Identify which cell holds the provided text, then report its (X, Y) central coordinate. 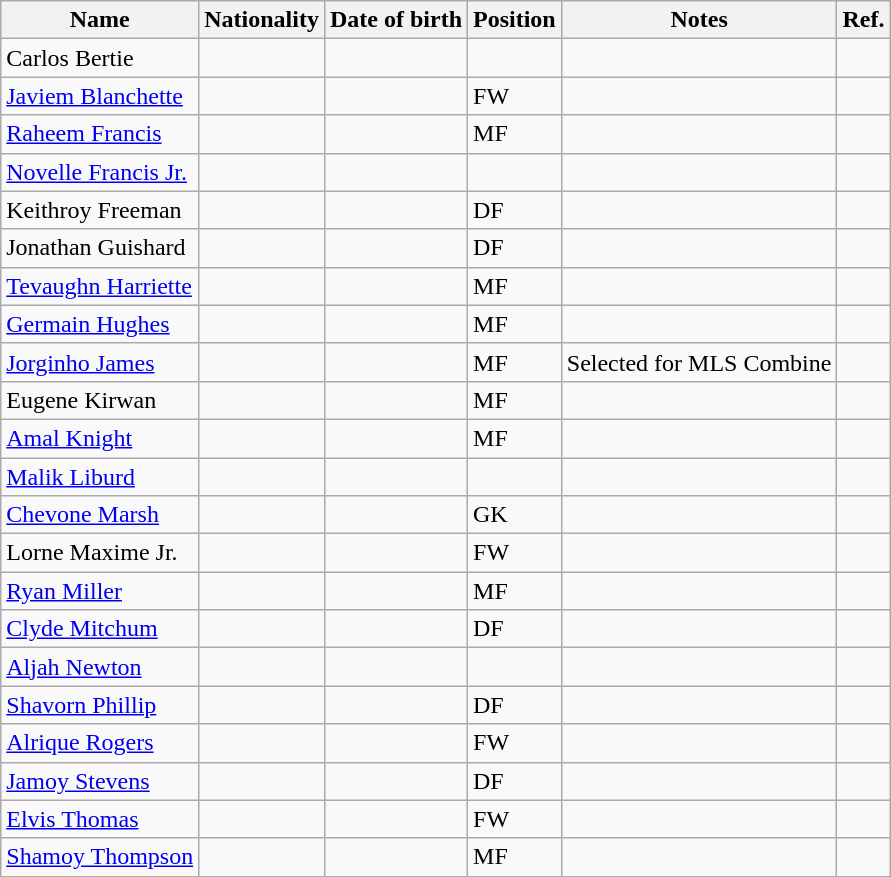
Germain Hughes (100, 324)
Amal Knight (100, 438)
Shamoy Thompson (100, 857)
Javiem Blanchette (100, 96)
Selected for MLS Combine (699, 362)
Jonathan Guishard (100, 248)
Name (100, 20)
Shavorn Phillip (100, 705)
Tevaughn Harriette (100, 286)
Malik Liburd (100, 477)
Aljah Newton (100, 667)
Position (515, 20)
Raheem Francis (100, 134)
Nationality (262, 20)
Carlos Bertie (100, 58)
Jamoy Stevens (100, 781)
Keithroy Freeman (100, 210)
Ref. (864, 20)
Alrique Rogers (100, 743)
GK (515, 515)
Ryan Miller (100, 591)
Eugene Kirwan (100, 400)
Clyde Mitchum (100, 629)
Novelle Francis Jr. (100, 172)
Lorne Maxime Jr. (100, 553)
Date of birth (396, 20)
Chevone Marsh (100, 515)
Elvis Thomas (100, 819)
Notes (699, 20)
Jorginho James (100, 362)
